For the text-containing cell, return its midpoint in [X, Y] coordinate format. 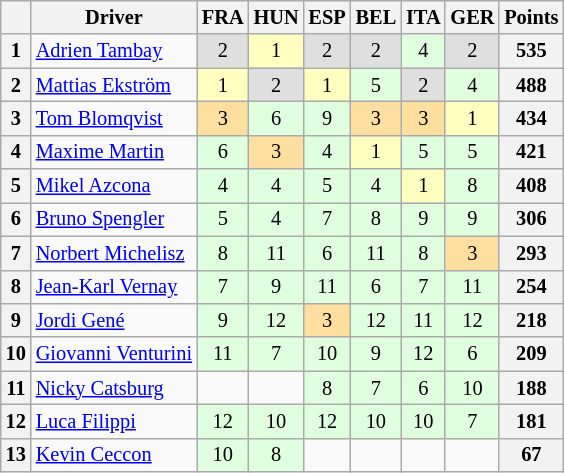
Driver [114, 17]
535 [531, 51]
HUN [276, 17]
Giovanni Venturini [114, 354]
254 [531, 287]
488 [531, 85]
Bruno Spengler [114, 219]
Norbert Michelisz [114, 253]
Points [531, 17]
Luca Filippi [114, 421]
Nicky Catsburg [114, 388]
Maxime Martin [114, 152]
ESP [328, 17]
Jean-Karl Vernay [114, 287]
218 [531, 320]
434 [531, 118]
209 [531, 354]
Tom Blomqvist [114, 118]
293 [531, 253]
188 [531, 388]
306 [531, 219]
421 [531, 152]
Adrien Tambay [114, 51]
408 [531, 186]
Mattias Ekström [114, 85]
13 [16, 455]
GER [472, 17]
FRA [223, 17]
Jordi Gené [114, 320]
ITA [423, 17]
BEL [376, 17]
Mikel Azcona [114, 186]
181 [531, 421]
Kevin Ceccon [114, 455]
67 [531, 455]
